Return (X, Y) of the center of cell containing provided text 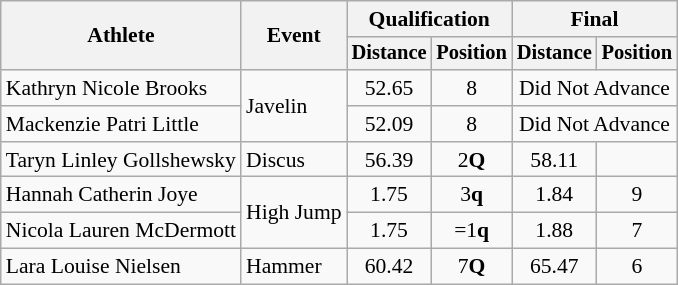
Athlete (121, 36)
60.42 (390, 267)
1.84 (554, 195)
3q (471, 195)
Hammer (294, 267)
6 (637, 267)
65.47 (554, 267)
Discus (294, 160)
52.65 (390, 88)
Javelin (294, 106)
Lara Louise Nielsen (121, 267)
Hannah Catherin Joye (121, 195)
Qualification (430, 19)
9 (637, 195)
High Jump (294, 212)
Nicola Lauren McDermott (121, 231)
Taryn Linley Gollshewsky (121, 160)
58.11 (554, 160)
Event (294, 36)
7Q (471, 267)
1.88 (554, 231)
52.09 (390, 124)
2Q (471, 160)
Final (594, 19)
56.39 (390, 160)
Kathryn Nicole Brooks (121, 88)
=1q (471, 231)
7 (637, 231)
Mackenzie Patri Little (121, 124)
